Detect which cell encompasses the target text, then output its [X, Y] center coordinate. 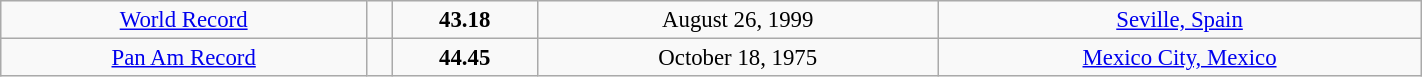
Pan Am Record [184, 58]
August 26, 1999 [738, 20]
Mexico City, Mexico [1180, 58]
World Record [184, 20]
44.45 [465, 58]
Seville, Spain [1180, 20]
43.18 [465, 20]
October 18, 1975 [738, 58]
